Output the (X, Y) coordinate of the center of the cell containing the given text.  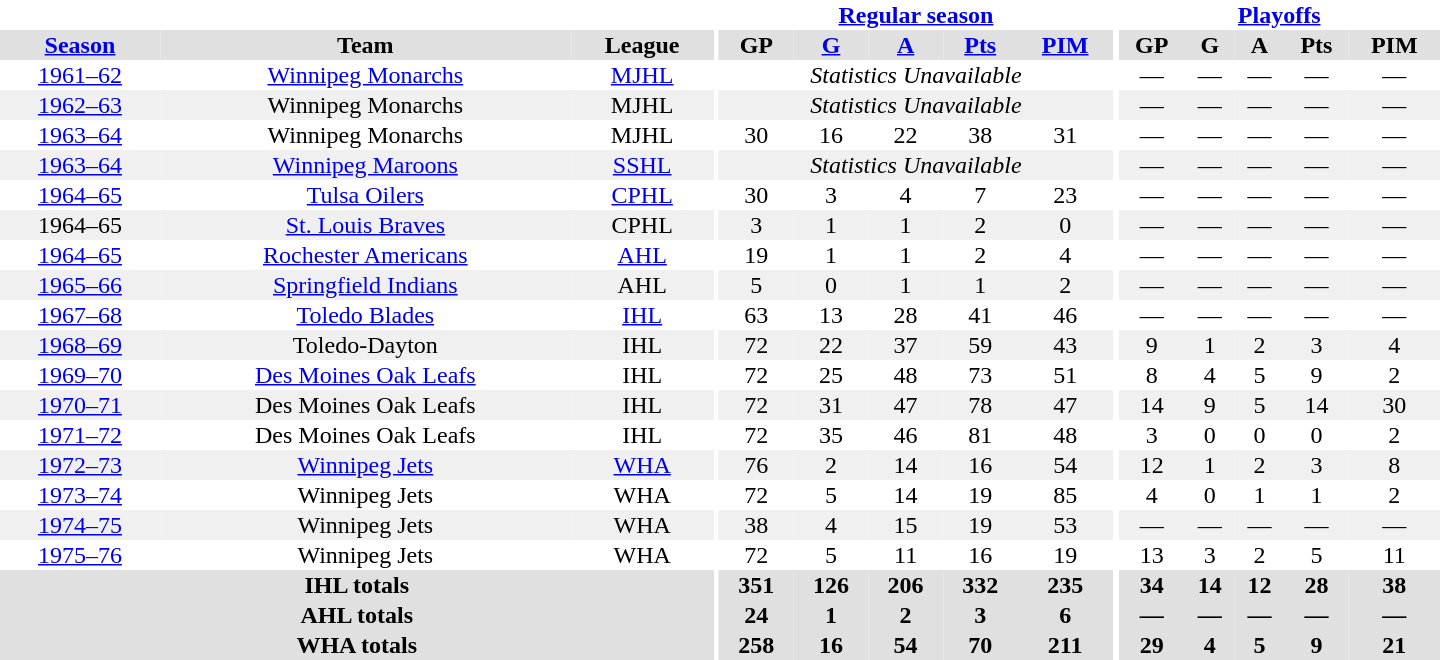
258 (756, 645)
1962–63 (80, 105)
7 (980, 195)
Playoffs (1279, 15)
25 (832, 375)
235 (1066, 585)
43 (1066, 345)
St. Louis Braves (366, 225)
Team (366, 45)
Toledo Blades (366, 315)
51 (1066, 375)
59 (980, 345)
League (642, 45)
76 (756, 465)
1974–75 (80, 525)
Toledo-Dayton (366, 345)
1972–73 (80, 465)
35 (832, 435)
29 (1152, 645)
81 (980, 435)
1970–71 (80, 405)
1975–76 (80, 555)
63 (756, 315)
6 (1066, 615)
21 (1394, 645)
73 (980, 375)
15 (906, 525)
SSHL (642, 165)
70 (980, 645)
1965–66 (80, 285)
Season (80, 45)
AHL totals (357, 615)
Regular season (916, 15)
1971–72 (80, 435)
Tulsa Oilers (366, 195)
78 (980, 405)
Springfield Indians (366, 285)
1973–74 (80, 495)
1969–70 (80, 375)
24 (756, 615)
85 (1066, 495)
332 (980, 585)
34 (1152, 585)
IHL totals (357, 585)
WHA totals (357, 645)
206 (906, 585)
211 (1066, 645)
Winnipeg Maroons (366, 165)
126 (832, 585)
1967–68 (80, 315)
53 (1066, 525)
351 (756, 585)
23 (1066, 195)
1961–62 (80, 75)
Rochester Americans (366, 255)
37 (906, 345)
1968–69 (80, 345)
41 (980, 315)
